Determine the [X, Y] coordinate at the center of the cell enclosing the given text.  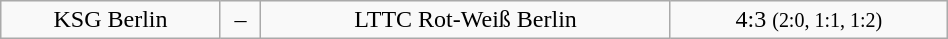
4:3 (2:0, 1:1, 1:2) [808, 20]
– [240, 20]
LTTC Rot-Weiß Berlin [466, 20]
KSG Berlin [110, 20]
